Search for the cell housing the specified text and yield its [X, Y] center coordinate. 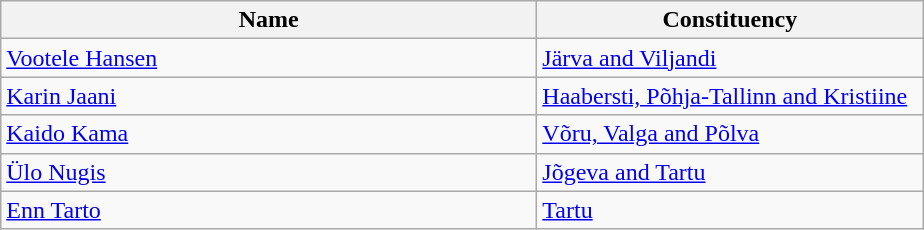
Haabersti, Põhja-Tallinn and Kristiine [730, 96]
Jõgeva and Tartu [730, 172]
Constituency [730, 20]
Karin Jaani [269, 96]
Kaido Kama [269, 134]
Vootele Hansen [269, 58]
Järva and Viljandi [730, 58]
Enn Tarto [269, 210]
Ülo Nugis [269, 172]
Name [269, 20]
Tartu [730, 210]
Võru, Valga and Põlva [730, 134]
